Return (X, Y) of the center of cell containing provided text 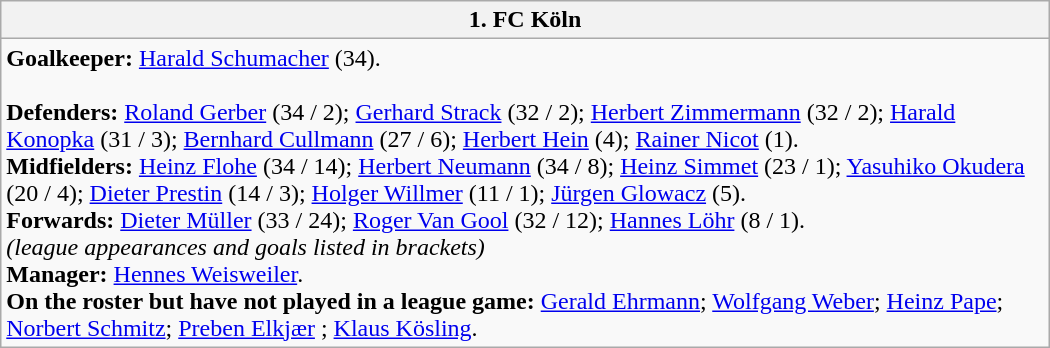
1. FC Köln (525, 20)
